Extract the [x, y] coordinate from the center of the cell holding the provided text.  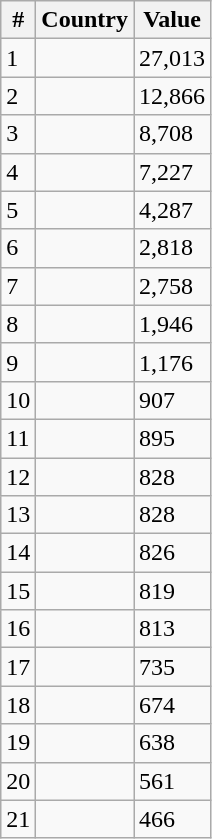
907 [172, 400]
19 [18, 743]
5 [18, 210]
1,176 [172, 362]
15 [18, 591]
Value [172, 20]
826 [172, 553]
11 [18, 438]
Country [85, 20]
14 [18, 553]
21 [18, 819]
8 [18, 324]
13 [18, 515]
813 [172, 629]
819 [172, 591]
10 [18, 400]
735 [172, 667]
20 [18, 781]
1 [18, 58]
18 [18, 705]
674 [172, 705]
9 [18, 362]
17 [18, 667]
8,708 [172, 134]
4,287 [172, 210]
12 [18, 477]
12,866 [172, 96]
561 [172, 781]
2 [18, 96]
895 [172, 438]
3 [18, 134]
7,227 [172, 172]
6 [18, 248]
638 [172, 743]
# [18, 20]
4 [18, 172]
27,013 [172, 58]
2,818 [172, 248]
16 [18, 629]
1,946 [172, 324]
466 [172, 819]
2,758 [172, 286]
7 [18, 286]
